Provide the (x, y) coordinate of the cell's center where the given text is located.  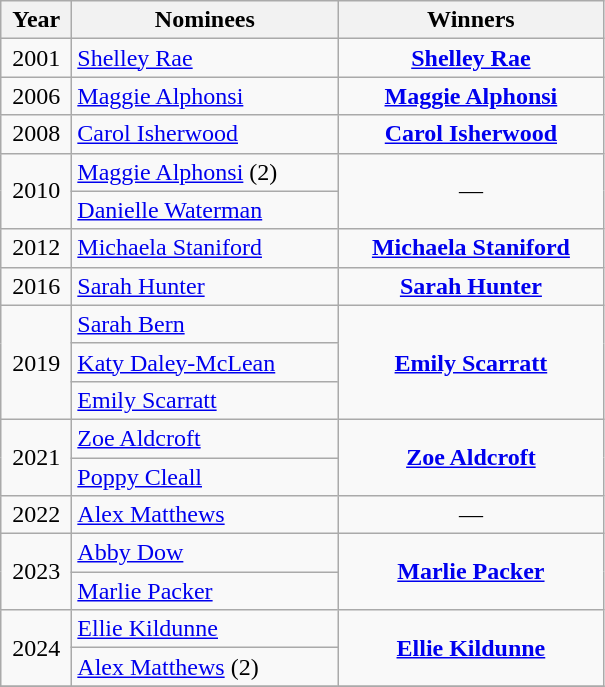
2021 (36, 457)
2019 (36, 362)
2023 (36, 572)
2022 (36, 515)
Alex Matthews (205, 515)
2010 (36, 191)
2016 (36, 286)
Danielle Waterman (205, 210)
Year (36, 20)
Alex Matthews (2) (205, 667)
2006 (36, 96)
Nominees (205, 20)
Abby Dow (205, 553)
Winners (471, 20)
2012 (36, 248)
2001 (36, 58)
Sarah Bern (205, 324)
Katy Daley-McLean (205, 362)
Poppy Cleall (205, 477)
2024 (36, 648)
Maggie Alphonsi (2) (205, 172)
2008 (36, 134)
